Return the [X, Y] coordinate for the center point of the cell that contains the specified text.  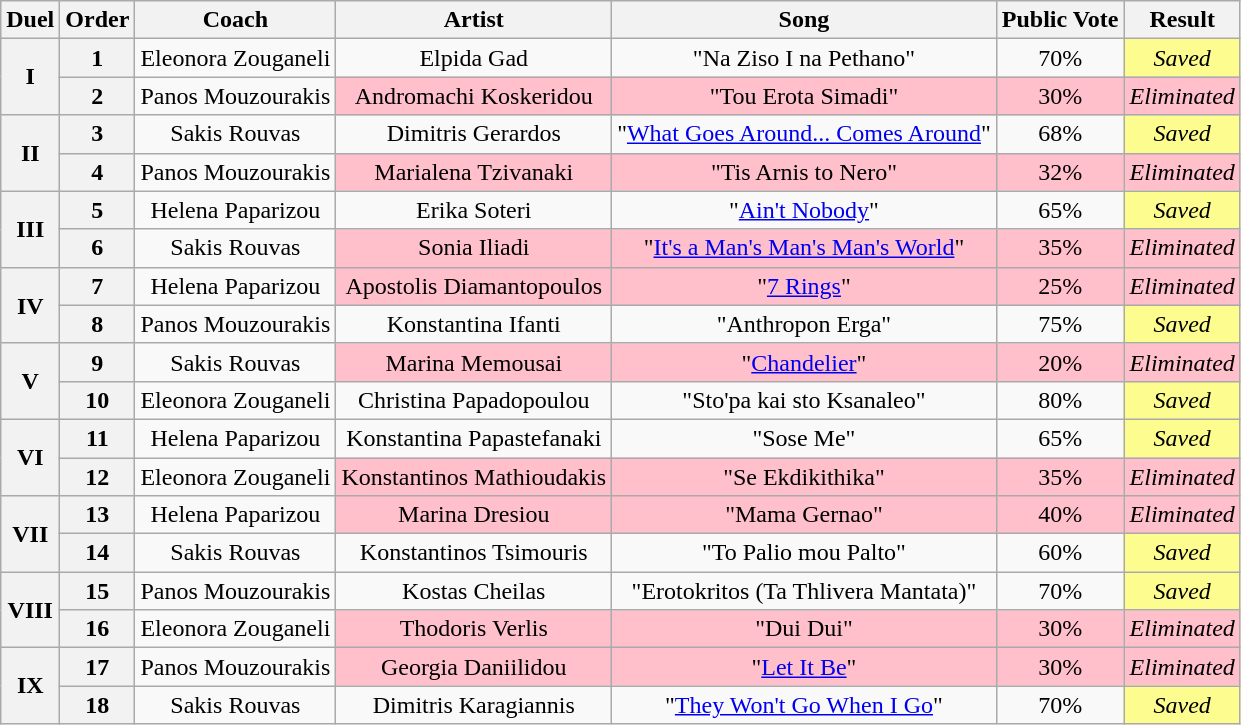
14 [98, 553]
IV [30, 305]
"They Won't Go When I Go" [804, 705]
Dimitris Gerardos [474, 134]
1 [98, 58]
Result [1182, 20]
"Anthropon Erga" [804, 324]
Konstantinos Tsimouris [474, 553]
"Na Ziso I na Pethano" [804, 58]
2 [98, 96]
VIII [30, 610]
"Erotokritos (Ta Thlivera Mantata)" [804, 591]
12 [98, 477]
Marina Memousai [474, 362]
"Chandelier" [804, 362]
9 [98, 362]
Order [98, 20]
Konstantinos Mathioudakis [474, 477]
"Dui Dui" [804, 629]
15 [98, 591]
"Tou Erota Simadi" [804, 96]
20% [1060, 362]
"To Palio mou Palto" [804, 553]
80% [1060, 400]
Song [804, 20]
Dimitris Karagiannis [474, 705]
Thodoris Verlis [474, 629]
IX [30, 686]
32% [1060, 172]
Public Vote [1060, 20]
"7 Rings" [804, 286]
III [30, 229]
Andromachi Koskeridou [474, 96]
Konstantina Ifanti [474, 324]
"Sose Me" [804, 438]
"Se Ekdikithika" [804, 477]
VII [30, 534]
8 [98, 324]
Duel [30, 20]
"Mama Gernao" [804, 515]
11 [98, 438]
17 [98, 667]
Christina Papadopoulou [474, 400]
16 [98, 629]
Marialena Tzivanaki [474, 172]
68% [1060, 134]
Marina Dresiou [474, 515]
"It's a Man's Man's Man's World" [804, 248]
"What Goes Around... Comes Around" [804, 134]
Sonia Iliadi [474, 248]
Kostas Cheilas [474, 591]
I [30, 77]
3 [98, 134]
V [30, 381]
"Let It Be" [804, 667]
Georgia Daniilidou [474, 667]
40% [1060, 515]
Elpida Gad [474, 58]
"Sto'pa kai sto Ksanaleo" [804, 400]
Artist [474, 20]
6 [98, 248]
7 [98, 286]
Erika Soteri [474, 210]
10 [98, 400]
13 [98, 515]
60% [1060, 553]
VI [30, 457]
18 [98, 705]
Apostolis Diamantopoulos [474, 286]
"Tis Arnis to Nero" [804, 172]
"Ain't Nobody" [804, 210]
II [30, 153]
5 [98, 210]
75% [1060, 324]
4 [98, 172]
25% [1060, 286]
Coach [236, 20]
Konstantina Papastefanaki [474, 438]
